Pinpoint the cell where the given text exists, returning its (x, y) midpoint coordinate. 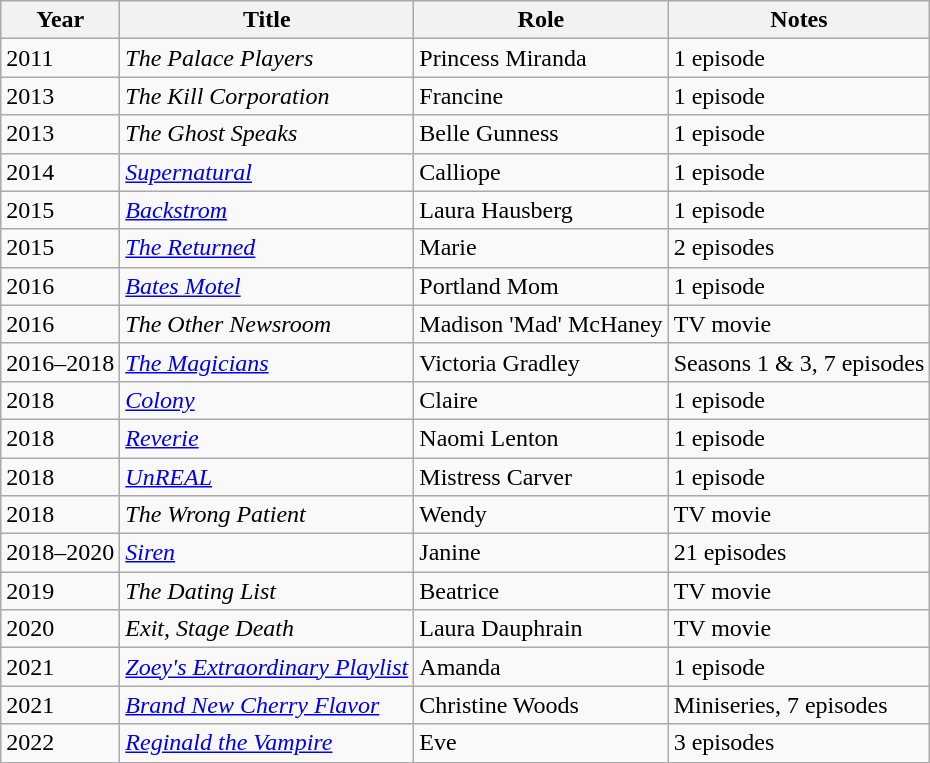
The Wrong Patient (267, 515)
Mistress Carver (541, 477)
2011 (60, 58)
Beatrice (541, 591)
Christine Woods (541, 705)
2014 (60, 172)
The Dating List (267, 591)
2018–2020 (60, 553)
Backstrom (267, 210)
Role (541, 20)
The Magicians (267, 362)
Seasons 1 & 3, 7 episodes (799, 362)
Reginald the Vampire (267, 743)
The Palace Players (267, 58)
Bates Motel (267, 286)
Colony (267, 400)
2020 (60, 629)
Marie (541, 248)
Madison 'Mad' McHaney (541, 324)
Miniseries, 7 episodes (799, 705)
Francine (541, 96)
Naomi Lenton (541, 438)
Claire (541, 400)
Wendy (541, 515)
The Ghost Speaks (267, 134)
Notes (799, 20)
Laura Hausberg (541, 210)
3 episodes (799, 743)
Portland Mom (541, 286)
The Other Newsroom (267, 324)
Princess Miranda (541, 58)
Belle Gunness (541, 134)
2019 (60, 591)
Laura Dauphrain (541, 629)
UnREAL (267, 477)
Amanda (541, 667)
Exit, Stage Death (267, 629)
Year (60, 20)
Eve (541, 743)
2022 (60, 743)
The Returned (267, 248)
Siren (267, 553)
Victoria Gradley (541, 362)
Janine (541, 553)
21 episodes (799, 553)
Brand New Cherry Flavor (267, 705)
The Kill Corporation (267, 96)
Reverie (267, 438)
2016–2018 (60, 362)
Supernatural (267, 172)
Calliope (541, 172)
Zoey's Extraordinary Playlist (267, 667)
Title (267, 20)
2 episodes (799, 248)
